Identify which cell holds the provided text, then report its [x, y] central coordinate. 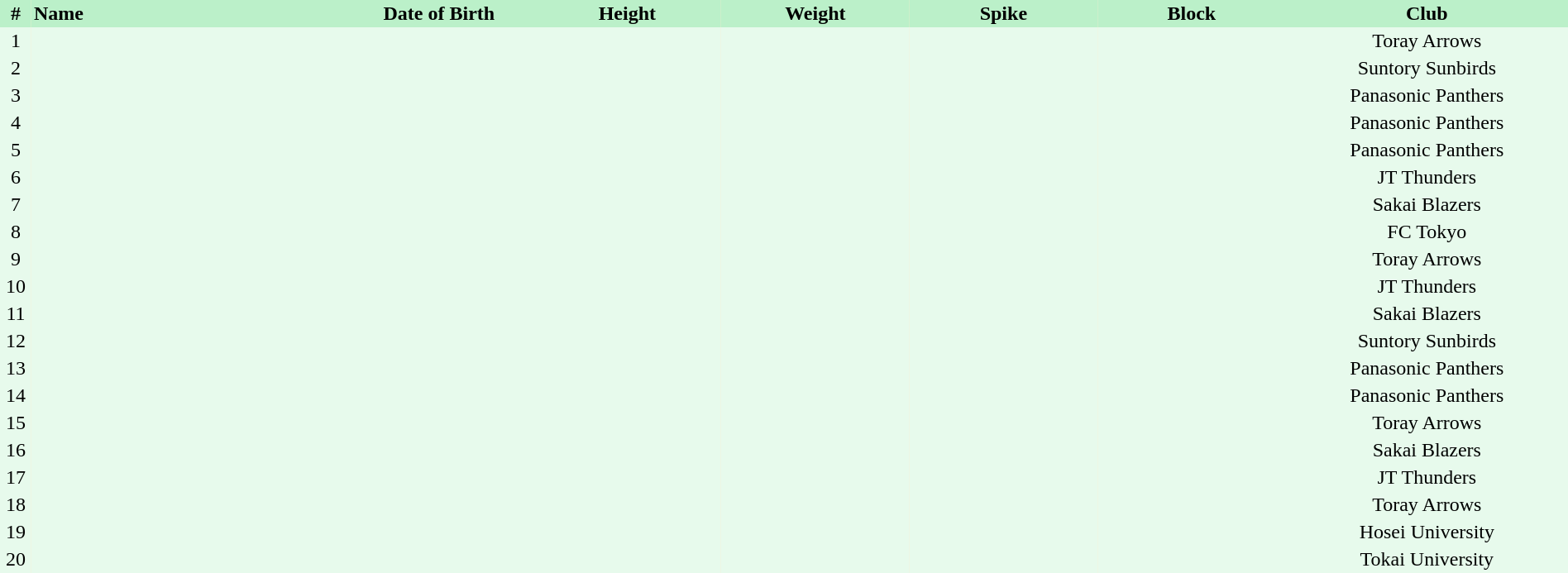
Date of Birth [439, 13]
12 [16, 341]
20 [16, 559]
Tokai University [1427, 559]
2 [16, 68]
Spike [1004, 13]
1 [16, 41]
10 [16, 286]
Block [1192, 13]
8 [16, 232]
19 [16, 532]
11 [16, 314]
7 [16, 205]
Hosei University [1427, 532]
Weight [815, 13]
14 [16, 395]
13 [16, 369]
FC Tokyo [1427, 232]
18 [16, 504]
Club [1427, 13]
Name [189, 13]
15 [16, 423]
5 [16, 150]
9 [16, 260]
Height [628, 13]
6 [16, 177]
3 [16, 96]
4 [16, 122]
16 [16, 450]
17 [16, 478]
# [16, 13]
